Return the (X, Y) coordinate for the center point of the cell that contains the specified text.  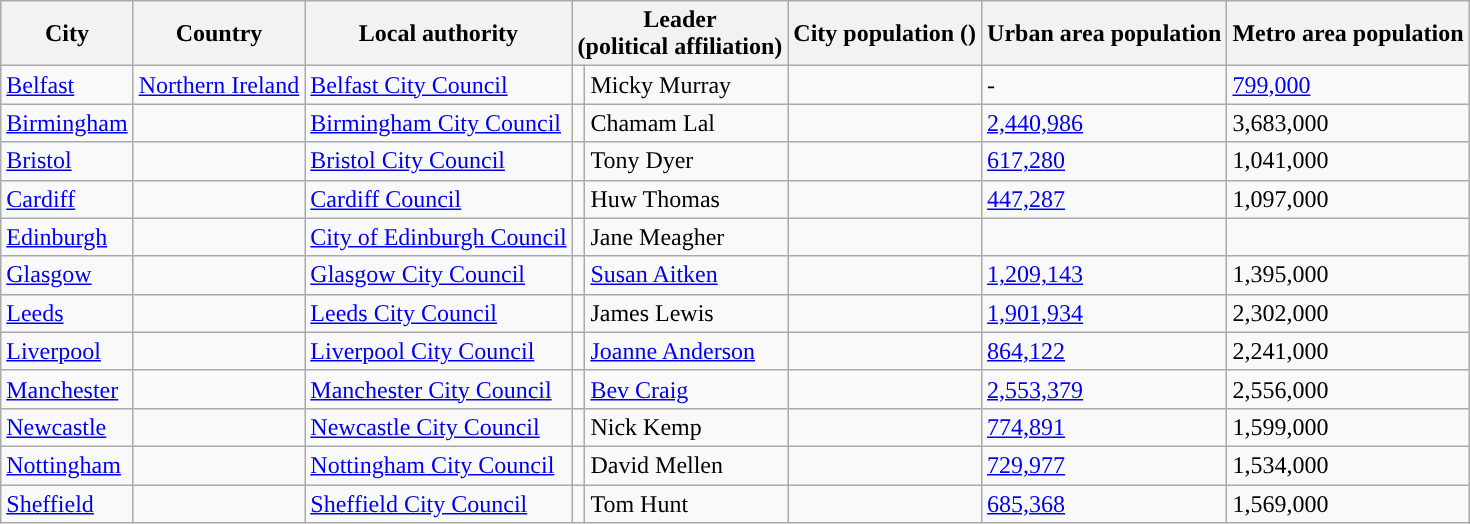
774,891 (1104, 427)
Cardiff Council (438, 199)
Glasgow (67, 275)
Leeds (67, 313)
Edinburgh (67, 237)
2,302,000 (1348, 313)
Sheffield City Council (438, 503)
Urban area population (1104, 34)
1,534,000 (1348, 465)
2,553,379 (1104, 389)
Glasgow City Council (438, 275)
Joanne Anderson (686, 351)
1,901,934 (1104, 313)
Huw Thomas (686, 199)
Metro area population (1348, 34)
Birmingham (67, 123)
Newcastle City Council (438, 427)
1,041,000 (1348, 161)
City population () (885, 34)
Leader(political affiliation) (680, 34)
1,097,000 (1348, 199)
1,569,000 (1348, 503)
City of Edinburgh Council (438, 237)
Belfast (67, 85)
Northern Ireland (219, 85)
Bristol City Council (438, 161)
Cardiff (67, 199)
Local authority (438, 34)
Jane Meagher (686, 237)
Bristol (67, 161)
Susan Aitken (686, 275)
1,209,143 (1104, 275)
Nottingham (67, 465)
Tom Hunt (686, 503)
Chamam Lal (686, 123)
Nick Kemp (686, 427)
Newcastle (67, 427)
- (1104, 85)
Micky Murray (686, 85)
Liverpool City Council (438, 351)
Sheffield (67, 503)
617,280 (1104, 161)
799,000 (1348, 85)
James Lewis (686, 313)
864,122 (1104, 351)
Tony Dyer (686, 161)
2,440,986 (1104, 123)
729,977 (1104, 465)
Nottingham City Council (438, 465)
Birmingham City Council (438, 123)
3,683,000 (1348, 123)
Bev Craig (686, 389)
447,287 (1104, 199)
David Mellen (686, 465)
1,395,000 (1348, 275)
Manchester City Council (438, 389)
Belfast City Council (438, 85)
Manchester (67, 389)
2,241,000 (1348, 351)
Country (219, 34)
2,556,000 (1348, 389)
Leeds City Council (438, 313)
685,368 (1104, 503)
Liverpool (67, 351)
City (67, 34)
1,599,000 (1348, 427)
